Locate the cell with the specified text and output its [X, Y] center coordinate. 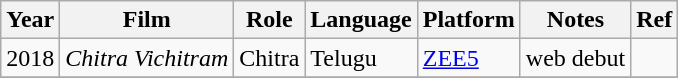
Platform [468, 20]
Language [361, 20]
Chitra Vichitram [147, 58]
Chitra [270, 58]
Telugu [361, 58]
Film [147, 20]
Ref [654, 20]
ZEE5 [468, 58]
Notes [575, 20]
2018 [30, 58]
Role [270, 20]
Year [30, 20]
web debut [575, 58]
